Return (X, Y) of the center of cell containing provided text 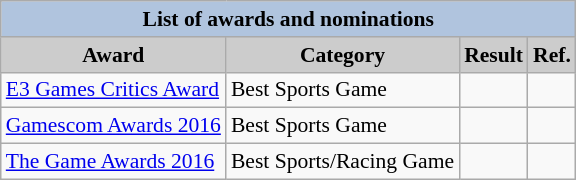
Result (494, 55)
E3 Games Critics Award (114, 90)
Best Sports/Racing Game (342, 162)
The Game Awards 2016 (114, 162)
List of awards and nominations (288, 19)
Category (342, 55)
Gamescom Awards 2016 (114, 126)
Award (114, 55)
Ref. (552, 55)
